Output the (X, Y) coordinate of the center of the cell containing the given text.  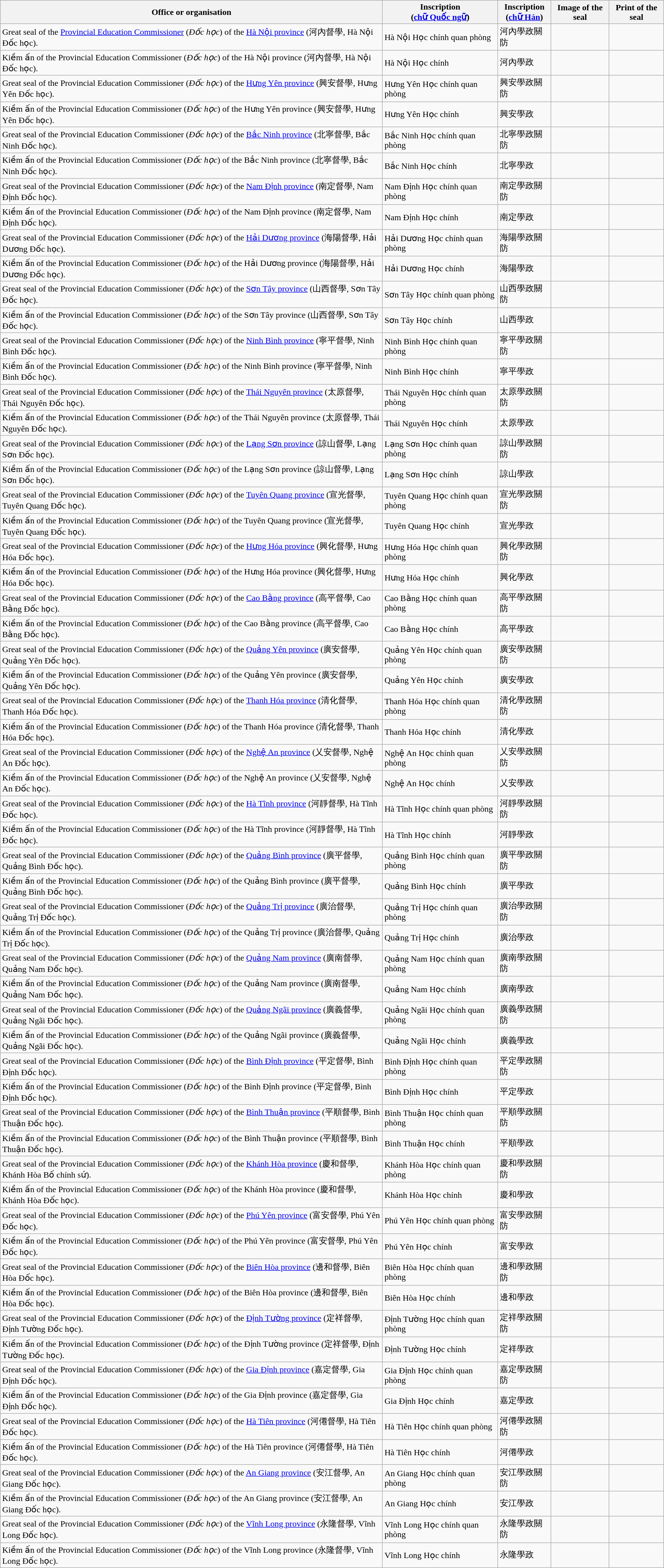
Lạng Sơn Học chính (440, 474)
Great seal of the Provincial Education Commissioner (Đốc học) of the Vĩnh Long province (永隆督學, Vĩnh Long Đốc học). (192, 1529)
Thái Nguyên Học chính (440, 423)
Great seal of the Provincial Education Commissioner (Đốc học) of the Hưng Yên province (興安督學, Hưng Yên Đốc học). (192, 88)
廣治學政 (525, 938)
永隆學政關防 (525, 1529)
Kiềm ấn of the Provincial Education Commissioner (Đốc học) of the Hà Nội province (河內督學, Hà Nội Đốc học). (192, 62)
Bình Thuận Học chính (440, 1143)
山西學政 (525, 320)
Great seal of the Provincial Education Commissioner (Đốc học) of the Hà Nội province (河內督學, Hà Nội Đốc học). (192, 37)
嘉定學政關防 (525, 1375)
Kiềm ấn of the Provincial Education Commissioner (Đốc học) of the Cao Bằng province (高平督學, Cao Bằng Đốc học). (192, 629)
Hà Tĩnh Học chính quan phòng (440, 809)
安江學政關防 (525, 1478)
Nghệ An Học chính quan phòng (440, 757)
河靜學政 (525, 835)
Great seal of the Provincial Education Commissioner (Đốc học) of the Biên Hòa province (邊和督學, Biên Hòa Đốc học). (192, 1272)
Khánh Hòa Học chính (440, 1195)
Hà Tĩnh Học chính (440, 835)
河僊學政 (525, 1452)
Kiềm ấn of the Provincial Education Commissioner (Đốc học) of the Tuyên Quang province (宣光督學, Tuyên Quang Đốc học). (192, 526)
Kiềm ấn of the Provincial Education Commissioner (Đốc học) of the Lạng Sơn province (諒山督學, Lạng Sơn Đốc học). (192, 474)
平順學政 (525, 1143)
Great seal of the Provincial Education Commissioner (Đốc học) of the Quảng Yên province (廣安督學, Quảng Yên Đốc học). (192, 655)
Kiềm ấn of the Provincial Education Commissioner (Đốc học) of the Thanh Hóa province (清化督學, Thanh Hóa Đốc học). (192, 732)
Ninh Bình Học chính quan phòng (440, 346)
Thanh Hóa Học chính quan phòng (440, 706)
Kiềm ấn of the Provincial Education Commissioner (Đốc học) of the Bình Thuận province (平順督學, Bình Thuận Đốc học). (192, 1143)
太原學政關防 (525, 397)
諒山學政 (525, 474)
Kiềm ấn of the Provincial Education Commissioner (Đốc học) of the Quảng Trị province (廣治督學, Quảng Trị Đốc học). (192, 938)
Vĩnh Long Học chính (440, 1555)
Biên Hòa Học chính (440, 1298)
高平學政關防 (525, 603)
北寧學政關防 (525, 140)
Quảng Yên Học chính (440, 680)
寧平學政 (525, 372)
Kiềm ấn of the Provincial Education Commissioner (Đốc học) of the Phú Yên province (富安督學, Phú Yên Đốc học). (192, 1246)
河僊學政關防 (525, 1427)
Great seal of the Provincial Education Commissioner (Đốc học) of the Bình Định province (平定督學, Bình Định Đốc học). (192, 1066)
Quảng Nam Học chính quan phòng (440, 963)
Bình Định Học chính (440, 1092)
山西學政關防 (525, 294)
Bắc Ninh Học chính quan phòng (440, 140)
河靜學政關防 (525, 809)
寧平學政關防 (525, 346)
Great seal of the Provincial Education Commissioner (Đốc học) of the Hải Dương province (海陽督學, Hải Dương Đốc học). (192, 243)
廣義學政關防 (525, 1015)
Hà Nội Học chính (440, 62)
Nghệ An Học chính (440, 783)
Hà Tiên Học chính quan phòng (440, 1427)
Great seal of the Provincial Education Commissioner (Đốc học) of the Bắc Ninh province (北寧督學, Bắc Ninh Đốc học). (192, 140)
海陽學政關防 (525, 243)
河內學政關防 (525, 37)
乂安學政 (525, 783)
Kiềm ấn of the Provincial Education Commissioner (Đốc học) of the Hà Tiên province (河僊督學, Hà Tiên Đốc học). (192, 1452)
廣南學政關防 (525, 963)
Kiềm ấn of the Provincial Education Commissioner (Đốc học) of the Nam Định province (南定督學, Nam Định Đốc học). (192, 217)
Định Tường Học chính quan phòng (440, 1323)
Bắc Ninh Học chính (440, 166)
Vĩnh Long Học chính quan phòng (440, 1529)
乂安學政關防 (525, 757)
Great seal of the Provincial Education Commissioner (Đốc học) of the Thanh Hóa province (清化督學, Thanh Hóa Đốc học). (192, 706)
Biên Hòa Học chính quan phòng (440, 1272)
海陽學政 (525, 269)
Hải Dương Học chính quan phòng (440, 243)
興化學政關防 (525, 552)
Kiềm ấn of the Provincial Education Commissioner (Đốc học) of the Hưng Hóa province (興化督學, Hưng Hóa Đốc học). (192, 577)
Quảng Trị Học chính (440, 938)
興化學政 (525, 577)
Great seal of the Provincial Education Commissioner (Đốc học) of the Hà Tiên province (河僊督學, Hà Tiên Đốc học). (192, 1427)
Sơn Tây Học chính quan phòng (440, 294)
Hà Tiên Học chính (440, 1452)
Ninh Bình Học chính (440, 372)
Great seal of the Provincial Education Commissioner (Đốc học) of the Phú Yên province (富安督學, Phú Yên Đốc học). (192, 1221)
慶和學政 (525, 1195)
Great seal of the Provincial Education Commissioner (Đốc học) of the An Giang province (安江督學, An Giang Đốc học). (192, 1478)
Great seal of the Provincial Education Commissioner (Đốc học) of the Bình Thuận province (平順督學, Bình Thuận Đốc học). (192, 1118)
Kiềm ấn of the Provincial Education Commissioner (Đốc học) of the An Giang province (安江督學, An Giang Đốc học). (192, 1503)
Kiềm ấn of the Provincial Education Commissioner (Đốc học) of the Hưng Yên province (興安督學, Hưng Yên Đốc học). (192, 114)
Khánh Hòa Học chính quan phòng (440, 1169)
Great seal of the Provincial Education Commissioner (Đốc học) of the Quảng Trị province (廣治督學, Quảng Trị Đốc học). (192, 912)
Tuyên Quang Học chính (440, 526)
Hưng Hóa Học chính quan phòng (440, 552)
清化學政 (525, 732)
Gia Định Học chính quan phòng (440, 1375)
Quảng Ngãi Học chính (440, 1040)
廣安學政關防 (525, 655)
Great seal of the Provincial Education Commissioner (Đốc học) of the Hưng Hóa province (興化督學, Hưng Hóa Đốc học). (192, 552)
Kiềm ấn of the Provincial Education Commissioner (Đốc học) of the Hà Tĩnh province (河靜督學, Hà Tĩnh Đốc học). (192, 835)
永隆學政 (525, 1555)
Tuyên Quang Học chính quan phòng (440, 500)
宣光學政 (525, 526)
Inscription(chữ Quốc ngữ) (440, 12)
興安學政 (525, 114)
Great seal of the Provincial Education Commissioner (Đốc học) of the Sơn Tây province (山西督學, Sơn Tây Đốc học). (192, 294)
Great seal of the Provincial Education Commissioner (Đốc học) of the Cao Bằng province (高平督學, Cao Bằng Đốc học). (192, 603)
廣義學政 (525, 1040)
Hưng Yên Học chính quan phòng (440, 88)
Quảng Yên Học chính quan phòng (440, 655)
Kiềm ấn of the Provincial Education Commissioner (Đốc học) of the Định Tường province (定祥督學, Định Tường Đốc học). (192, 1350)
Kiềm ấn of the Provincial Education Commissioner (Đốc học) of the Bắc Ninh province (北寧督學, Bắc Ninh Đốc học). (192, 166)
廣南學政 (525, 989)
河內學政 (525, 62)
Hà Nội Học chính quan phòng (440, 37)
Kiềm ấn of the Provincial Education Commissioner (Đốc học) of the Biên Hòa province (邊和督學, Biên Hòa Đốc học). (192, 1298)
Kiềm ấn of the Provincial Education Commissioner (Đốc học) of the Hải Dương province (海陽督學, Hải Dương Đốc học). (192, 269)
Kiềm ấn of the Provincial Education Commissioner (Đốc học) of the Gia Định province (嘉定督學, Gia Định Đốc học). (192, 1401)
興安學政關防 (525, 88)
Quảng Bình Học chính (440, 886)
廣平學政關防 (525, 860)
Kiềm ấn of the Provincial Education Commissioner (Đốc học) of the Ninh Bình province (寧平督學, Ninh Bình Đốc học). (192, 372)
Kiềm ấn of the Provincial Education Commissioner (Đốc học) of the Nghệ An province (乂安督學, Nghệ An Đốc học). (192, 783)
Office or organisation (192, 12)
Hưng Yên Học chính (440, 114)
Quảng Ngãi Học chính quan phòng (440, 1015)
Great seal of the Provincial Education Commissioner (Đốc học) of the Quảng Bình province (廣平督學, Quảng Bình Đốc học). (192, 860)
Cao Bằng Học chính (440, 629)
慶和學政關防 (525, 1169)
Hưng Hóa Học chính (440, 577)
Kiềm ấn of the Provincial Education Commissioner (Đốc học) of the Quảng Ngãi province (廣義督學, Quảng Ngãi Đốc học). (192, 1040)
Great seal of the Provincial Education Commissioner (Đốc học) of the Định Tường province (定祥督學, Định Tường Đốc học). (192, 1323)
諒山學政關防 (525, 449)
Kiềm ấn of the Provincial Education Commissioner (Đốc học) of the Quảng Nam province (廣南督學, Quảng Nam Đốc học). (192, 989)
Quảng Trị Học chính quan phòng (440, 912)
Bình Định Học chính quan phòng (440, 1066)
Nam Định Học chính (440, 217)
南定學政 (525, 217)
An Giang Học chính (440, 1503)
Hải Dương Học chính (440, 269)
高平學政 (525, 629)
Image of the seal (580, 12)
平順學政關防 (525, 1118)
Kiềm ấn of the Provincial Education Commissioner (Đốc học) of the Sơn Tây province (山西督學, Sơn Tây Đốc học). (192, 320)
安江學政 (525, 1503)
南定學政關防 (525, 191)
邊和學政關防 (525, 1272)
平定學政 (525, 1092)
太原學政 (525, 423)
Phú Yên Học chính (440, 1246)
北寧學政 (525, 166)
Great seal of the Provincial Education Commissioner (Đốc học) of the Khánh Hòa province (慶和督學, Khánh Hòa Bố chính sứ). (192, 1169)
清化學政關防 (525, 706)
Kiềm ấn of the Provincial Education Commissioner (Đốc học) of the Quảng Yên province (廣安督學, Quảng Yên Đốc học). (192, 680)
Print of the seal (636, 12)
Kiềm ấn of the Provincial Education Commissioner (Đốc học) of the Thái Nguyên province (太原督學, Thái Nguyên Đốc học). (192, 423)
Great seal of the Provincial Education Commissioner (Đốc học) of the Nam Định province (南定督學, Nam Định Đốc học). (192, 191)
Gia Định Học chính (440, 1401)
嘉定學政 (525, 1401)
Quảng Nam Học chính (440, 989)
Quảng Bình Học chính quan phòng (440, 860)
Bình Thuận Học chính quan phòng (440, 1118)
Thanh Hóa Học chính (440, 732)
Great seal of the Provincial Education Commissioner (Đốc học) of the Ninh Bình province (寧平督學, Ninh Bình Đốc học). (192, 346)
Inscription(chữ Hán) (525, 12)
Sơn Tây Học chính (440, 320)
Great seal of the Provincial Education Commissioner (Đốc học) of the Lạng Sơn province (諒山督學, Lạng Sơn Đốc học). (192, 449)
An Giang Học chính quan phòng (440, 1478)
Nam Định Học chính quan phòng (440, 191)
Great seal of the Provincial Education Commissioner (Đốc học) of the Gia Định province (嘉定督學, Gia Định Đốc học). (192, 1375)
宣光學政關防 (525, 500)
Lạng Sơn Học chính quan phòng (440, 449)
廣安學政 (525, 680)
Thái Nguyên Học chính quan phòng (440, 397)
Great seal of the Provincial Education Commissioner (Đốc học) of the Quảng Ngãi province (廣義督學, Quảng Ngãi Đốc học). (192, 1015)
Định Tường Học chính (440, 1350)
Great seal of the Provincial Education Commissioner (Đốc học) of the Quảng Nam province (廣南督學, Quảng Nam Đốc học). (192, 963)
富安學政關防 (525, 1221)
Great seal of the Provincial Education Commissioner (Đốc học) of the Thái Nguyên province (太原督學, Thái Nguyên Đốc học). (192, 397)
廣平學政 (525, 886)
Cao Bằng Học chính quan phòng (440, 603)
廣治學政關防 (525, 912)
Kiềm ấn of the Provincial Education Commissioner (Đốc học) of the Vĩnh Long province (永隆督學, Vĩnh Long Đốc học). (192, 1555)
Kiềm ấn of the Provincial Education Commissioner (Đốc học) of the Quảng Bình province (廣平督學, Quảng Bình Đốc học). (192, 886)
Phú Yên Học chính quan phòng (440, 1221)
邊和學政 (525, 1298)
富安學政 (525, 1246)
Great seal of the Provincial Education Commissioner (Đốc học) of the Hà Tĩnh province (河靜督學, Hà Tĩnh Đốc học). (192, 809)
定祥學政關防 (525, 1323)
Great seal of the Provincial Education Commissioner (Đốc học) of the Tuyên Quang province (宣光督學, Tuyên Quang Đốc học). (192, 500)
平定學政關防 (525, 1066)
定祥學政 (525, 1350)
Great seal of the Provincial Education Commissioner (Đốc học) of the Nghệ An province (乂安督學, Nghệ An Đốc học). (192, 757)
Kiềm ấn of the Provincial Education Commissioner (Đốc học) of the Khánh Hòa province (慶和督學, Khánh Hòa Đốc học). (192, 1195)
Kiềm ấn of the Provincial Education Commissioner (Đốc học) of the Bình Định province (平定督學, Bình Định Đốc học). (192, 1092)
